Find where the given text appears and provide that cell's center as [X, Y] coordinate. 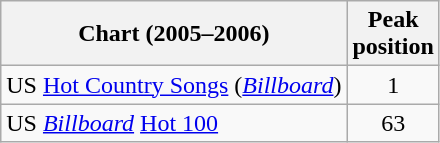
63 [393, 123]
US Hot Country Songs (Billboard) [174, 85]
US Billboard Hot 100 [174, 123]
1 [393, 85]
Chart (2005–2006) [174, 34]
Peakposition [393, 34]
